Capture the cell that displays the provided text and extract its [x, y] central coordinate. 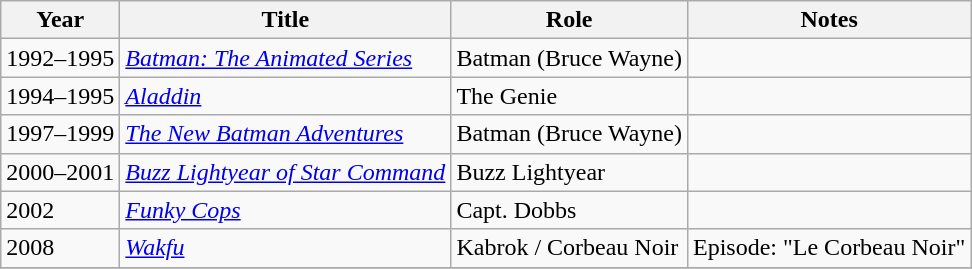
Episode: "Le Corbeau Noir" [828, 248]
Notes [828, 20]
Batman: The Animated Series [286, 58]
1994–1995 [60, 96]
1992–1995 [60, 58]
Capt. Dobbs [570, 210]
Title [286, 20]
Funky Cops [286, 210]
Wakfu [286, 248]
Kabrok / Corbeau Noir [570, 248]
1997–1999 [60, 134]
2000–2001 [60, 172]
The Genie [570, 96]
Buzz Lightyear [570, 172]
2008 [60, 248]
Year [60, 20]
Buzz Lightyear of Star Command [286, 172]
The New Batman Adventures [286, 134]
Role [570, 20]
Aladdin [286, 96]
2002 [60, 210]
